Identify which cell holds the provided text, then report its (x, y) central coordinate. 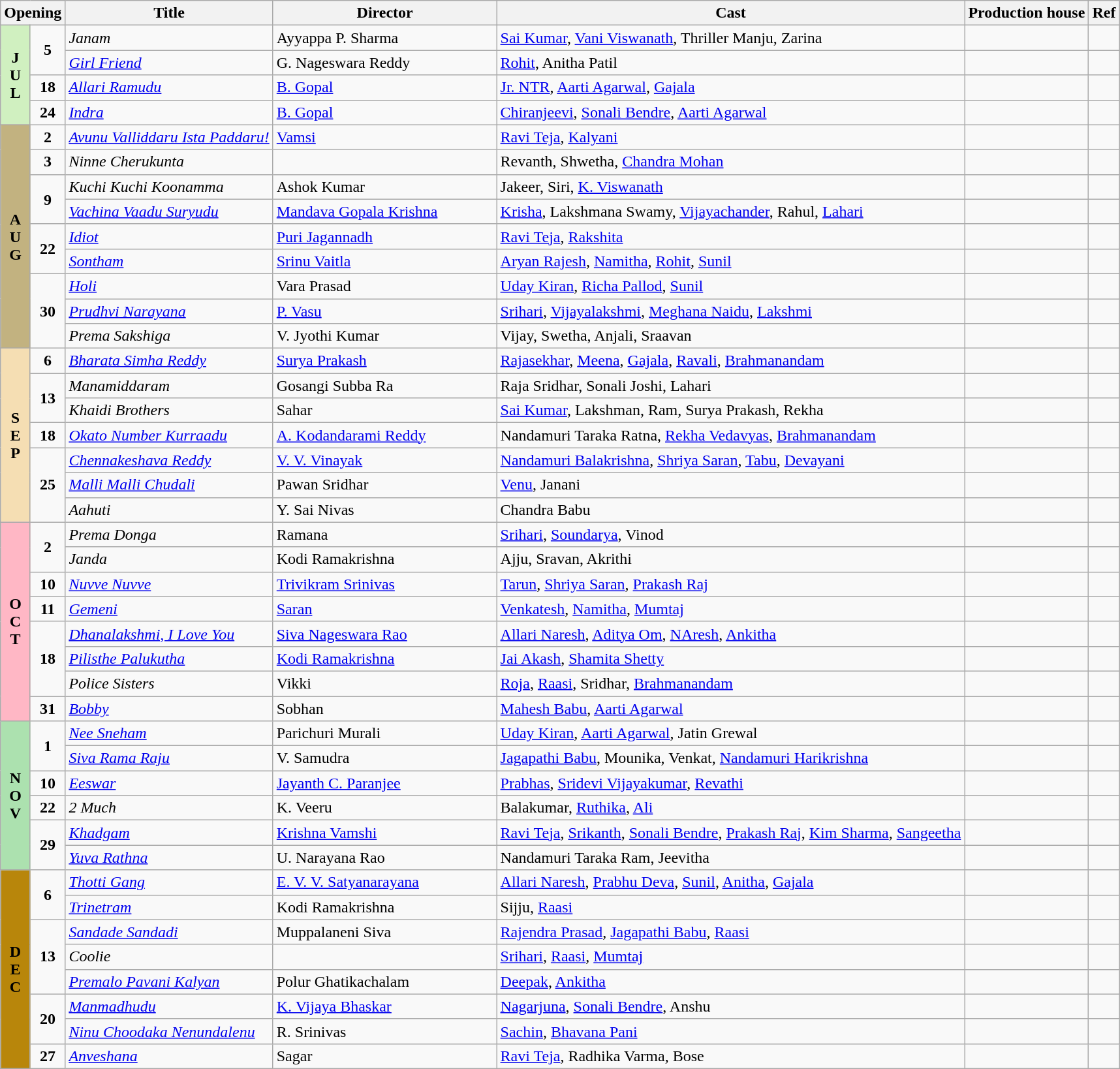
P. Vasu (385, 311)
Nandamuri Balakrishna, Shriya Saran, Tabu, Devayani (731, 460)
Jai Akash, Shamita Shetty (731, 658)
OCT (16, 621)
Raja Sridhar, Sonali Joshi, Lahari (731, 386)
Prudhvi Narayana (169, 311)
5 (48, 50)
Avunu Valliddaru Ista Paddaru! (169, 137)
Eeswar (169, 783)
Rohit, Anitha Patil (731, 63)
Ravi Teja, Kalyani (731, 137)
Vamsi (385, 137)
Janam (169, 38)
Yuva Rathna (169, 858)
Rajasekhar, Meena, Gajala, Ravali, Brahmanandam (731, 361)
Coolie (169, 957)
Ravi Teja, Rakshita (731, 236)
Krishna Vamshi (385, 833)
Malli Malli Chudali (169, 485)
Muppalaneni Siva (385, 932)
Ayyappa P. Sharma (385, 38)
Puri Jagannadh (385, 236)
NOV (16, 796)
24 (48, 112)
Vachina Vaadu Suryudu (169, 211)
Jr. NTR, Aarti Agarwal, Gajala (731, 87)
Idiot (169, 236)
AUG (16, 236)
Anveshana (169, 1056)
Sandade Sandadi (169, 932)
Holi (169, 286)
29 (48, 845)
Sachin, Bhavana Pani (731, 1031)
Uday Kiran, Richa Pallod, Sunil (731, 286)
1 (48, 746)
Indra (169, 112)
Y. Sai Nivas (385, 510)
Opening (33, 13)
Ajju, Sravan, Akrithi (731, 559)
Janda (169, 559)
Vijay, Swetha, Anjali, Sraavan (731, 336)
Prema Donga (169, 534)
Prema Sakshiga (169, 336)
Vara Prasad (385, 286)
Bobby (169, 708)
Venu, Janani (731, 485)
Dhanalakshmi, I Love You (169, 634)
Ramana (385, 534)
Pilisthe Palukutha (169, 658)
Ravi Teja, Srikanth, Sonali Bendre, Prakash Raj, Kim Sharma, Sangeetha (731, 833)
Girl Friend (169, 63)
Sobhan (385, 708)
Ashok Kumar (385, 187)
Allari Ramudu (169, 87)
K. Veeru (385, 808)
Nagarjuna, Sonali Bendre, Anshu (731, 1006)
Nee Sneham (169, 734)
Chennakeshava Reddy (169, 460)
U. Narayana Rao (385, 858)
Siva Rama Raju (169, 758)
Sai Kumar, Vani Viswanath, Thriller Manju, Zarina (731, 38)
DEC (16, 969)
Nandamuri Taraka Ram, Jeevitha (731, 858)
31 (48, 708)
V. Jyothi Kumar (385, 336)
G. Nageswara Reddy (385, 63)
Kuchi Kuchi Koonamma (169, 187)
Allari Naresh, Aditya Om, NAresh, Ankitha (731, 634)
Jakeer, Siri, K. Viswanath (731, 187)
Vikki (385, 683)
25 (48, 485)
27 (48, 1056)
Saran (385, 609)
30 (48, 311)
Title (169, 13)
Krisha, Lakshmana Swamy, Vijayachander, Rahul, Lahari (731, 211)
Khaidi Brothers (169, 411)
Chandra Babu (731, 510)
Aryan Rajesh, Namitha, Rohit, Sunil (731, 261)
Manmadhudu (169, 1006)
Deepak, Ankitha (731, 982)
Director (385, 13)
11 (48, 609)
Cast (731, 13)
Ref (1104, 13)
Srihari, Vijayalakshmi, Meghana Naidu, Lakshmi (731, 311)
20 (48, 1019)
Thotti Gang (169, 882)
Venkatesh, Namitha, Mumtaj (731, 609)
Srinu Vaitla (385, 261)
Gosangi Subba Ra (385, 386)
Srihari, Soundarya, Vinod (731, 534)
Surya Prakash (385, 361)
E. V. V. Satyanarayana (385, 882)
9 (48, 199)
Sijju, Raasi (731, 907)
JUL (16, 75)
Nandamuri Taraka Ratna, Rekha Vedavyas, Brahmanandam (731, 435)
Sai Kumar, Lakshman, Ram, Surya Prakash, Rekha (731, 411)
Ravi Teja, Radhika Varma, Bose (731, 1056)
Chiranjeevi, Sonali Bendre, Aarti Agarwal (731, 112)
Mahesh Babu, Aarti Agarwal (731, 708)
Sontham (169, 261)
Parichuri Murali (385, 734)
Bharata Simha Reddy (169, 361)
Pawan Sridhar (385, 485)
Rajendra Prasad, Jagapathi Babu, Raasi (731, 932)
Balakumar, Ruthika, Ali (731, 808)
Aahuti (169, 510)
Siva Nageswara Rao (385, 634)
Jagapathi Babu, Mounika, Venkat, Nandamuri Harikrishna (731, 758)
K. Vijaya Bhaskar (385, 1006)
Okato Number Kurraadu (169, 435)
Jayanth C. Paranjee (385, 783)
Police Sisters (169, 683)
SEP (16, 435)
Trivikram Srinivas (385, 584)
Uday Kiran, Aarti Agarwal, Jatin Grewal (731, 734)
Polur Ghatikachalam (385, 982)
Ninne Cherukunta (169, 162)
Premalo Pavani Kalyan (169, 982)
Khadgam (169, 833)
Tarun, Shriya Saran, Prakash Raj (731, 584)
Ninu Choodaka Nenundalenu (169, 1031)
3 (48, 162)
V. Samudra (385, 758)
Prabhas, Sridevi Vijayakumar, Revathi (731, 783)
A. Kodandarami Reddy (385, 435)
Revanth, Shwetha, Chandra Mohan (731, 162)
Gemeni (169, 609)
Production house (1027, 13)
Allari Naresh, Prabhu Deva, Sunil, Anitha, Gajala (731, 882)
Roja, Raasi, Sridhar, Brahmanandam (731, 683)
2 Much (169, 808)
Sagar (385, 1056)
V. V. Vinayak (385, 460)
Srihari, Raasi, Mumtaj (731, 957)
Sahar (385, 411)
Manamiddaram (169, 386)
Trinetram (169, 907)
R. Srinivas (385, 1031)
Mandava Gopala Krishna (385, 211)
Nuvve Nuvve (169, 584)
